Provide the [X, Y] coordinate of the cell's center where the given text is located.  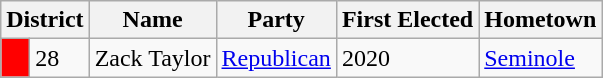
Seminole [540, 58]
Name [152, 20]
Party [276, 20]
2020 [407, 58]
Republican [276, 58]
28 [60, 58]
Hometown [540, 20]
Zack Taylor [152, 58]
District [45, 20]
First Elected [407, 20]
